Output the [X, Y] coordinate of the center of the cell containing the given text.  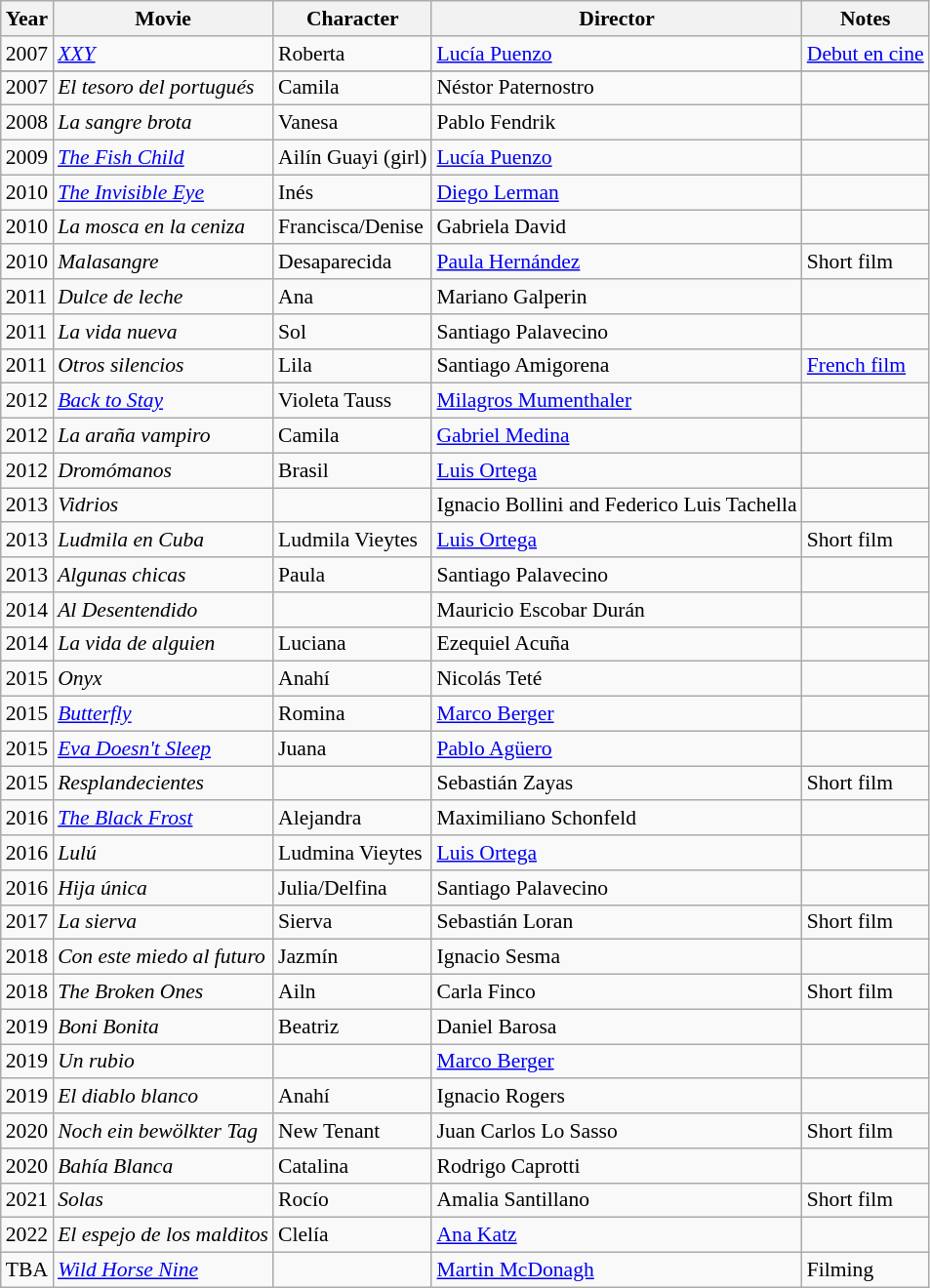
Lila [352, 366]
Dulce de leche [163, 297]
El diablo blanco [163, 1097]
Malasangre [163, 262]
Rodrigo Caprotti [617, 1166]
Character [352, 19]
Ezequiel Acuña [617, 644]
Diego Lerman [617, 192]
Amalia Santillano [617, 1200]
Ludmila en Cuba [163, 541]
The Fish Child [163, 158]
Luciana [352, 644]
El espejo de los malditos [163, 1235]
Resplandecientes [163, 784]
Ignacio Sesma [617, 957]
New Tenant [352, 1131]
Sebastián Loran [617, 922]
La sangre brota [163, 123]
Julia/Delfina [352, 888]
Boni Bonita [163, 1026]
Juana [352, 748]
Hija única [163, 888]
La vida de alguien [163, 644]
The Invisible Eye [163, 192]
Mariano Galperin [617, 297]
Sebastián Zayas [617, 784]
Otros silencios [163, 366]
Desaparecida [352, 262]
Daniel Barosa [617, 1026]
Clelía [352, 1235]
Bahía Blanca [163, 1166]
Néstor Paternostro [617, 88]
Violeta Tauss [352, 401]
Nicolás Teté [617, 679]
Milagros Mumenthaler [617, 401]
Eva Doesn't Sleep [163, 748]
Con este miedo al futuro [163, 957]
Ignacio Rogers [617, 1097]
Romina [352, 714]
Movie [163, 19]
Vidrios [163, 505]
Ludmila Vieytes [352, 541]
Ana Katz [617, 1235]
Dromómanos [163, 470]
2017 [27, 922]
Director [617, 19]
Lulú [163, 853]
Juan Carlos Lo Sasso [617, 1131]
Gabriel Medina [617, 436]
Year [27, 19]
Mauricio Escobar Durán [617, 610]
Ana [352, 297]
XXY [163, 54]
La araña vampiro [163, 436]
Al Desentendido [163, 610]
Un rubio [163, 1062]
Alejandra [352, 819]
La sierva [163, 922]
Brasil [352, 470]
The Broken Ones [163, 992]
El tesoro del portugués [163, 88]
Francisca/Denise [352, 227]
Inés [352, 192]
Martin McDonagh [617, 1270]
Debut en cine [866, 54]
Algunas chicas [163, 575]
Paula Hernández [617, 262]
French film [866, 366]
Ludmina Vieytes [352, 853]
Roberta [352, 54]
La mosca en la ceniza [163, 227]
Filming [866, 1270]
Vanesa [352, 123]
Catalina [352, 1166]
Gabriela David [617, 227]
Wild Horse Nine [163, 1270]
Pablo Agüero [617, 748]
Ailn [352, 992]
Onyx [163, 679]
Ignacio Bollini and Federico Luis Tachella [617, 505]
Sierva [352, 922]
2021 [27, 1200]
Rocío [352, 1200]
Notes [866, 19]
Ailín Guayi (girl) [352, 158]
Santiago Amigorena [617, 366]
The Black Frost [163, 819]
Paula [352, 575]
Pablo Fendrik [617, 123]
2009 [27, 158]
Back to Stay [163, 401]
2022 [27, 1235]
TBA [27, 1270]
La vida nueva [163, 332]
Solas [163, 1200]
Jazmín [352, 957]
Sol [352, 332]
Noch ein bewölkter Tag [163, 1131]
Beatriz [352, 1026]
Maximiliano Schonfeld [617, 819]
Butterfly [163, 714]
Carla Finco [617, 992]
2008 [27, 123]
